Locate the cell with the specified text and output its [x, y] center coordinate. 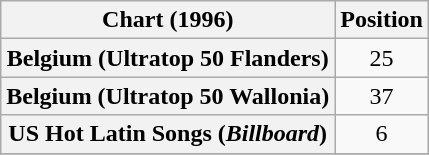
25 [382, 58]
6 [382, 134]
37 [382, 96]
US Hot Latin Songs (Billboard) [168, 134]
Position [382, 20]
Belgium (Ultratop 50 Wallonia) [168, 96]
Belgium (Ultratop 50 Flanders) [168, 58]
Chart (1996) [168, 20]
